Return (x, y) of the center of cell containing provided text 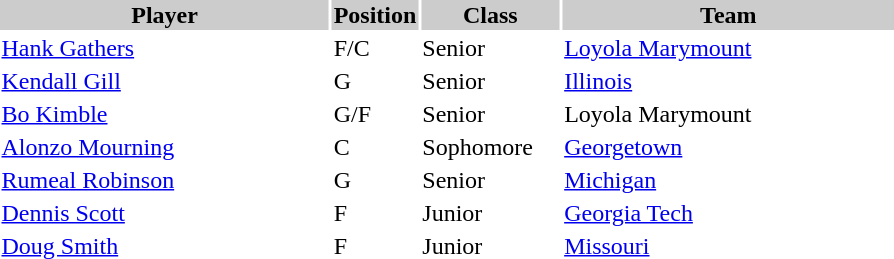
F/C (375, 48)
Dennis Scott (164, 213)
Bo Kimble (164, 114)
Sophomore (490, 147)
Hank Gathers (164, 48)
Junior (490, 213)
Player (164, 15)
C (375, 147)
Class (490, 15)
F (375, 213)
Illinois (728, 81)
G/F (375, 114)
Team (728, 15)
Georgetown (728, 147)
Rumeal Robinson (164, 180)
Alonzo Mourning (164, 147)
Kendall Gill (164, 81)
Position (375, 15)
Michigan (728, 180)
Georgia Tech (728, 213)
